Output the [x, y] coordinate of the center of the cell containing the given text.  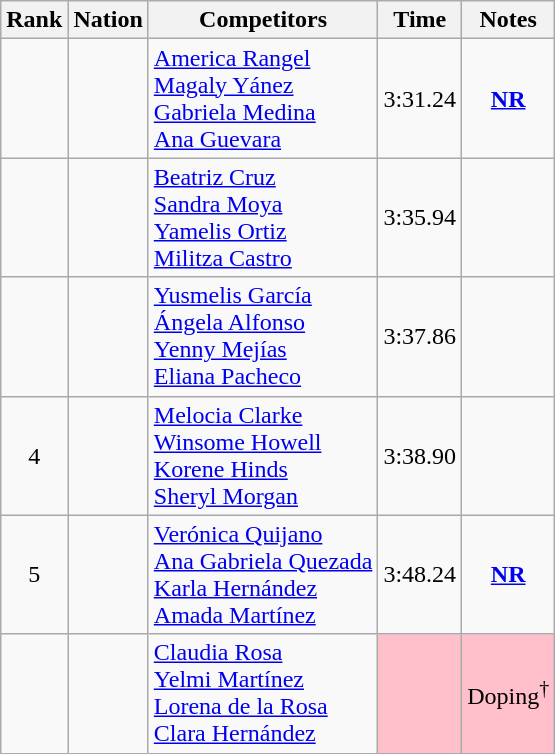
Verónica QuijanoAna Gabriela QuezadaKarla HernándezAmada Martínez [263, 574]
3:37.86 [420, 336]
Notes [508, 20]
Rank [34, 20]
Time [420, 20]
3:31.24 [420, 98]
Claudia RosaYelmi MartínezLorena de la RosaClara Hernández [263, 694]
3:48.24 [420, 574]
America RangelMagaly YánezGabriela MedinaAna Guevara [263, 98]
Beatriz CruzSandra MoyaYamelis OrtizMilitza Castro [263, 218]
4 [34, 456]
3:35.94 [420, 218]
Yusmelis GarcíaÁngela AlfonsoYenny MejíasEliana Pacheco [263, 336]
3:38.90 [420, 456]
Doping† [508, 694]
Melocia ClarkeWinsome HowellKorene HindsSheryl Morgan [263, 456]
Nation [108, 20]
5 [34, 574]
Competitors [263, 20]
